Scan for the cell matching the given text and deliver its (X, Y) coordinate at center. 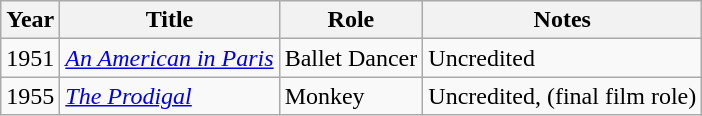
1951 (30, 58)
Year (30, 20)
Notes (562, 20)
The Prodigal (170, 96)
1955 (30, 96)
An American in Paris (170, 58)
Uncredited, (final film role) (562, 96)
Title (170, 20)
Monkey (351, 96)
Role (351, 20)
Ballet Dancer (351, 58)
Uncredited (562, 58)
